Extract the [X, Y] coordinate from the center of the cell holding the provided text.  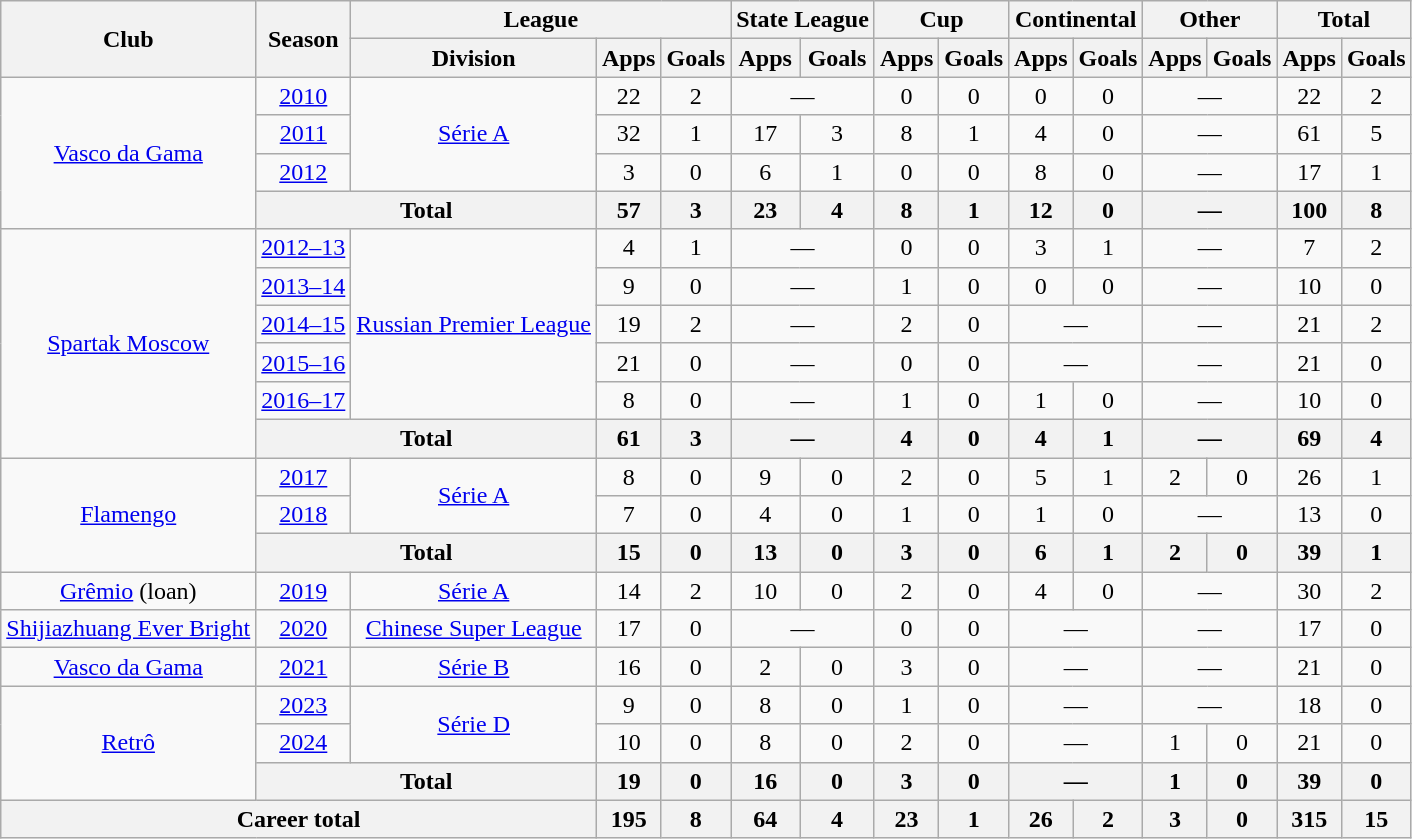
Spartak Moscow [128, 343]
League [541, 20]
2018 [304, 515]
Career total [299, 819]
Grêmio (loan) [128, 591]
18 [1309, 705]
Division [474, 58]
2024 [304, 743]
Season [304, 39]
2019 [304, 591]
2012 [304, 172]
100 [1309, 210]
69 [1309, 438]
14 [629, 591]
Série B [474, 667]
2014–15 [304, 324]
2020 [304, 629]
Série D [474, 724]
64 [766, 819]
195 [629, 819]
2023 [304, 705]
Retrô [128, 743]
57 [629, 210]
2011 [304, 134]
30 [1309, 591]
Other [1210, 20]
2013–14 [304, 286]
2017 [304, 477]
Shijiazhuang Ever Bright [128, 629]
Chinese Super League [474, 629]
Cup [941, 20]
315 [1309, 819]
Russian Premier League [474, 324]
12 [1041, 210]
2021 [304, 667]
2010 [304, 96]
2012–13 [304, 248]
2016–17 [304, 400]
32 [629, 134]
State League [803, 20]
Club [128, 39]
2015–16 [304, 362]
Flamengo [128, 515]
Continental [1076, 20]
